Detect which cell encompasses the target text, then output its (x, y) center coordinate. 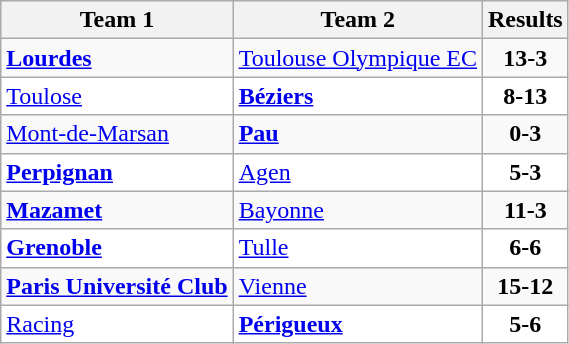
Bayonne (358, 210)
Périgueux (358, 324)
Team 1 (117, 20)
Tulle (358, 248)
Results (526, 20)
6-6 (526, 248)
Pau (358, 134)
Vienne (358, 286)
Agen (358, 172)
13-3 (526, 58)
Grenoble (117, 248)
5-3 (526, 172)
11-3 (526, 210)
8-13 (526, 96)
5-6 (526, 324)
Béziers (358, 96)
Perpignan (117, 172)
0-3 (526, 134)
Toulouse Olympique EC (358, 58)
15-12 (526, 286)
Racing (117, 324)
Toulose (117, 96)
Mont-de-Marsan (117, 134)
Paris Université Club (117, 286)
Mazamet (117, 210)
Lourdes (117, 58)
Team 2 (358, 20)
